Scan for the cell matching the given text and deliver its [X, Y] coordinate at center. 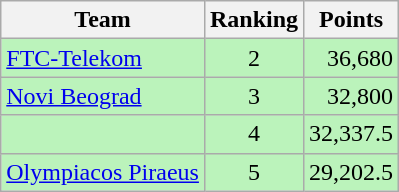
4 [254, 134]
2 [254, 58]
5 [254, 172]
32,800 [352, 96]
Ranking [254, 20]
FTC-Telekom [103, 58]
Olympiacos Piraeus [103, 172]
29,202.5 [352, 172]
Novi Beograd [103, 96]
Team [103, 20]
36,680 [352, 58]
3 [254, 96]
32,337.5 [352, 134]
Points [352, 20]
